Search for the cell housing the specified text and yield its (x, y) center coordinate. 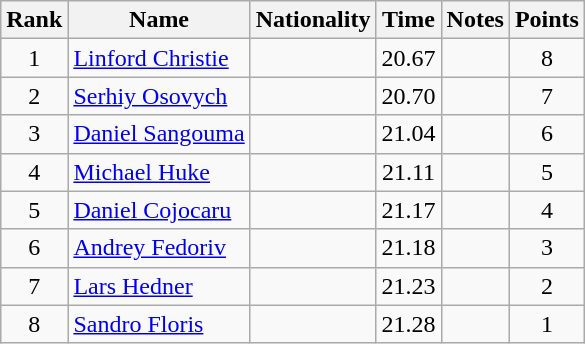
Linford Christie (159, 58)
21.11 (408, 172)
21.17 (408, 210)
Rank (34, 20)
21.23 (408, 286)
20.67 (408, 58)
Name (159, 20)
Serhiy Osovych (159, 96)
Nationality (313, 20)
Sandro Floris (159, 324)
21.04 (408, 134)
Daniel Cojocaru (159, 210)
21.28 (408, 324)
Daniel Sangouma (159, 134)
Notes (475, 20)
Lars Hedner (159, 286)
Michael Huke (159, 172)
Time (408, 20)
Andrey Fedoriv (159, 248)
20.70 (408, 96)
21.18 (408, 248)
Points (546, 20)
